From the cell containing the given text, extract its center point as (x, y) coordinate. 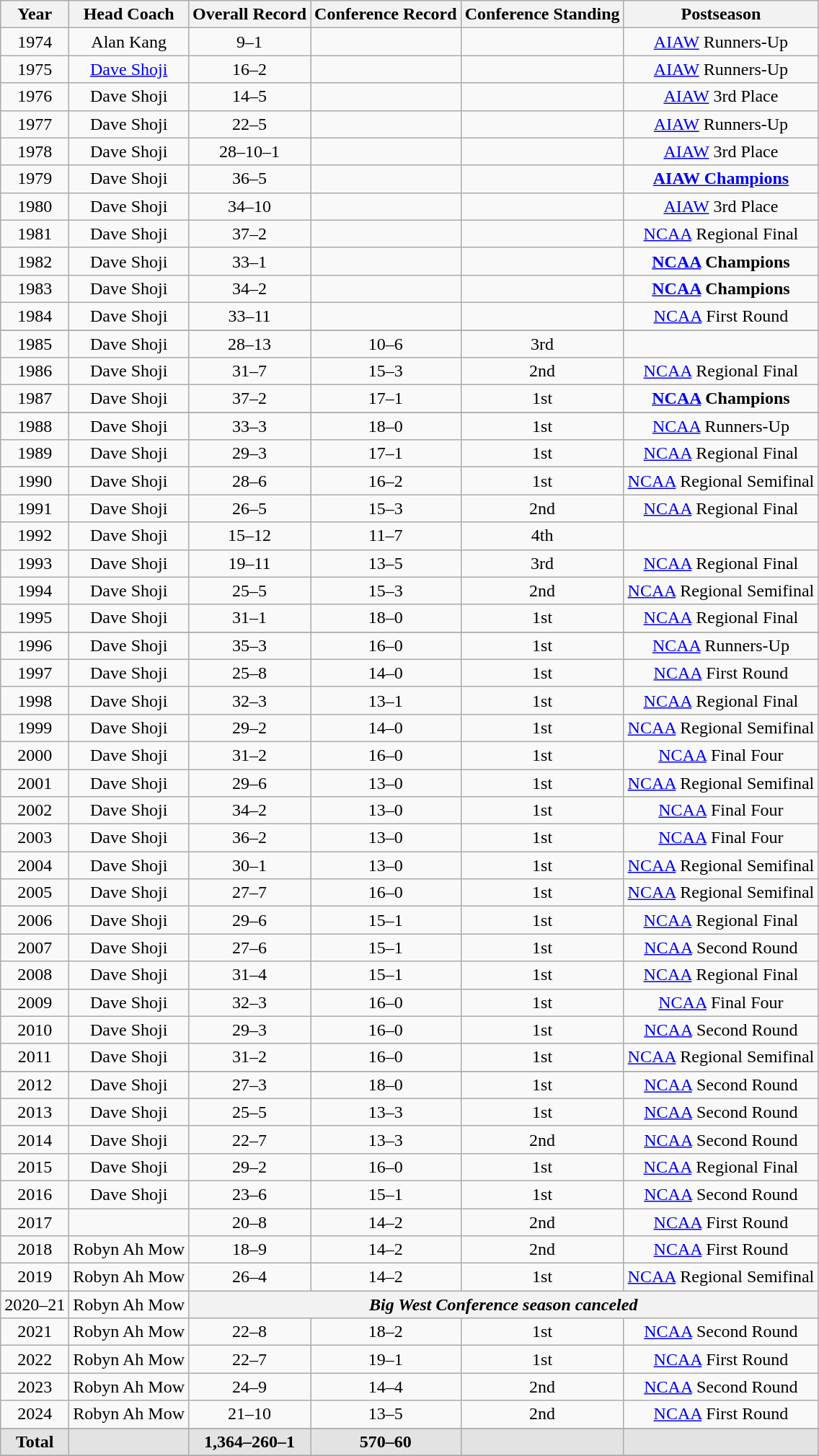
1981 (35, 234)
1988 (35, 426)
27–3 (249, 1085)
10–6 (386, 344)
2006 (35, 920)
19–11 (249, 563)
2019 (35, 1277)
22–8 (249, 1332)
28–10–1 (249, 151)
33–1 (249, 261)
34–10 (249, 206)
2023 (35, 1387)
14–5 (249, 97)
1,364–260–1 (249, 1442)
33–11 (249, 316)
2001 (35, 782)
Head Coach (129, 14)
1984 (35, 316)
1990 (35, 481)
1993 (35, 563)
2017 (35, 1222)
1979 (35, 179)
14–4 (386, 1387)
Conference Record (386, 14)
Big West Conference season canceled (503, 1305)
2012 (35, 1085)
2003 (35, 838)
26–5 (249, 508)
1976 (35, 97)
4th (542, 536)
1996 (35, 645)
27–7 (249, 893)
27–6 (249, 948)
Year (35, 14)
25–8 (249, 673)
2024 (35, 1414)
2008 (35, 975)
1987 (35, 399)
2015 (35, 1167)
1985 (35, 344)
Total (35, 1442)
2021 (35, 1332)
2004 (35, 865)
1994 (35, 591)
Overall Record (249, 14)
1986 (35, 371)
1995 (35, 618)
1980 (35, 206)
2022 (35, 1359)
AIAW Champions (721, 179)
2010 (35, 1030)
1974 (35, 42)
2005 (35, 893)
18–2 (386, 1332)
36–5 (249, 179)
Alan Kang (129, 42)
2013 (35, 1112)
1998 (35, 700)
2002 (35, 811)
26–4 (249, 1277)
15–12 (249, 536)
570–60 (386, 1442)
28–6 (249, 481)
2007 (35, 948)
11–7 (386, 536)
21–10 (249, 1414)
2014 (35, 1139)
9–1 (249, 42)
2018 (35, 1250)
Conference Standing (542, 14)
30–1 (249, 865)
Postseason (721, 14)
1999 (35, 728)
1997 (35, 673)
31–7 (249, 371)
20–8 (249, 1222)
31–4 (249, 975)
2020–21 (35, 1305)
18–9 (249, 1250)
13–1 (386, 700)
1982 (35, 261)
35–3 (249, 645)
31–1 (249, 618)
2000 (35, 755)
1977 (35, 124)
33–3 (249, 426)
1978 (35, 151)
24–9 (249, 1387)
22–5 (249, 124)
36–2 (249, 838)
23–6 (249, 1194)
19–1 (386, 1359)
1991 (35, 508)
1983 (35, 288)
28–13 (249, 344)
2009 (35, 1002)
2016 (35, 1194)
1992 (35, 536)
2011 (35, 1057)
1975 (35, 69)
1989 (35, 454)
